Extract the (X, Y) coordinate from the center of the cell holding the provided text.  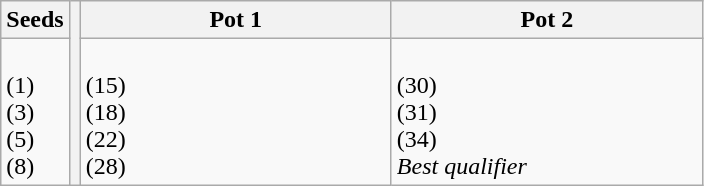
(15) (18) (22) (28) (236, 112)
Pot 1 (236, 20)
Pot 2 (546, 20)
(1) (3) (5) (8) (35, 112)
Seeds (35, 20)
(30) (31) (34) Best qualifier (546, 112)
